Provide the [X, Y] coordinate of the cell's center where the given text is located.  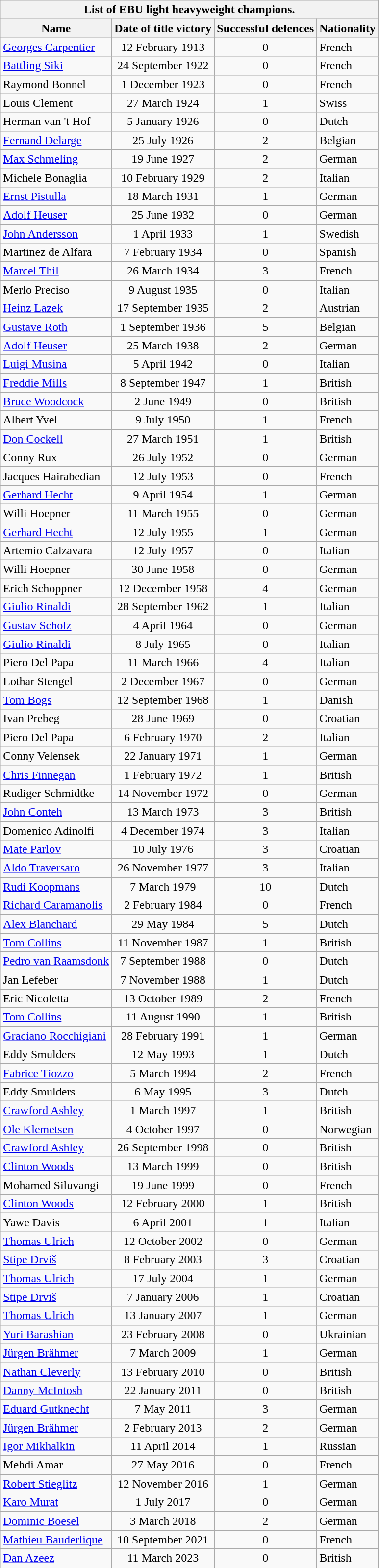
Igor Mikhalkin [56, 1446]
1 March 1997 [163, 1110]
11 April 2014 [163, 1446]
13 March 1999 [163, 1167]
Rudiger Schmidtke [56, 793]
6 February 1970 [163, 737]
25 June 1932 [163, 215]
4 October 1997 [163, 1129]
10 July 1976 [163, 849]
17 July 2004 [163, 1278]
Jacques Hairabedian [56, 476]
Jan Lefeber [56, 980]
9 July 1950 [163, 420]
4 April 1964 [163, 625]
Merlo Preciso [56, 290]
Norwegian [348, 1129]
12 November 2016 [163, 1484]
Max Schmeling [56, 159]
7 January 2006 [163, 1297]
Yuri Barashian [56, 1334]
Bruce Woodcock [56, 401]
Eduard Gutknecht [56, 1409]
7 February 1934 [163, 252]
9 April 1954 [163, 495]
8 September 1947 [163, 383]
Swedish [348, 234]
Swiss [348, 103]
7 September 1988 [163, 961]
Conny Velensek [56, 756]
23 February 2008 [163, 1334]
Artemio Calzavara [56, 551]
26 September 1998 [163, 1148]
27 March 1924 [163, 103]
Alex Blanchard [56, 924]
Lothar Stengel [56, 681]
Robert Stieglitz [56, 1484]
13 February 2010 [163, 1371]
12 February 1913 [163, 47]
2 February 2013 [163, 1428]
John Andersson [56, 234]
1 April 1933 [163, 234]
Don Cockell [56, 439]
Martinez de Alfara [56, 252]
7 March 1979 [163, 887]
11 November 1987 [163, 943]
10 February 1929 [163, 177]
Danish [348, 700]
Dan Azeez [56, 1558]
25 July 1926 [163, 140]
29 May 1984 [163, 924]
26 July 1952 [163, 457]
1 February 1972 [163, 774]
Ernst Pistulla [56, 196]
Louis Clement [56, 103]
7 November 1988 [163, 980]
2 December 1967 [163, 681]
27 March 1951 [163, 439]
Nationality [348, 28]
Richard Caramanolis [56, 905]
19 June 1927 [163, 159]
1 December 1923 [163, 84]
28 September 1962 [163, 607]
22 January 1971 [163, 756]
12 December 1958 [163, 588]
3 March 2018 [163, 1521]
Successful defences [266, 28]
8 February 2003 [163, 1260]
Tom Bogs [56, 700]
1 September 1936 [163, 327]
Fernand Delarge [56, 140]
Raymond Bonnel [56, 84]
28 June 1969 [163, 719]
26 November 1977 [163, 868]
Gustave Roth [56, 327]
4 December 1974 [163, 831]
Marcel Thil [56, 271]
25 March 1938 [163, 346]
27 May 2016 [163, 1465]
10 September 2021 [163, 1540]
Ole Klemetsen [56, 1129]
Ukrainian [348, 1334]
Conny Rux [56, 457]
22 January 2011 [163, 1390]
Eric Nicoletta [56, 998]
Yawe Davis [56, 1222]
5 April 1942 [163, 364]
5 March 1994 [163, 1073]
Mate Parlov [56, 849]
List of EBU light heavyweight champions. [189, 10]
Albert Yvel [56, 420]
7 May 2011 [163, 1409]
17 September 1935 [163, 308]
Mathieu Bauderlique [56, 1540]
13 January 2007 [163, 1316]
12 July 1953 [163, 476]
Herman van 't Hof [56, 122]
Battling Siki [56, 66]
Austrian [348, 308]
13 October 1989 [163, 998]
13 March 1973 [163, 812]
Chris Finnegan [56, 774]
11 March 2023 [163, 1558]
Erich Schoppner [56, 588]
12 July 1955 [163, 532]
2 February 1984 [163, 905]
11 August 1990 [163, 1017]
Dominic Boesel [56, 1521]
Ivan Prebeg [56, 719]
6 May 1995 [163, 1092]
24 September 1922 [163, 66]
Pedro van Raamsdonk [56, 961]
11 March 1955 [163, 513]
5 January 1926 [163, 122]
12 May 1993 [163, 1054]
14 November 1972 [163, 793]
12 October 2002 [163, 1241]
Fabrice Tiozzo [56, 1073]
30 June 1958 [163, 570]
2 June 1949 [163, 401]
Mehdi Amar [56, 1465]
Spanish [348, 252]
10 [266, 887]
12 July 1957 [163, 551]
8 July 1965 [163, 644]
19 June 1999 [163, 1185]
9 August 1935 [163, 290]
Heinz Lazek [56, 308]
Name [56, 28]
12 September 1968 [163, 700]
1 July 2017 [163, 1502]
28 February 1991 [163, 1036]
12 February 2000 [163, 1204]
Graciano Rocchigiani [56, 1036]
Freddie Mills [56, 383]
18 March 1931 [163, 196]
Rudi Koopmans [56, 887]
Date of title victory [163, 28]
Russian [348, 1446]
Michele Bonaglia [56, 177]
Danny McIntosh [56, 1390]
Domenico Adinolfi [56, 831]
Georges Carpentier [56, 47]
Karo Murat [56, 1502]
John Conteh [56, 812]
6 April 2001 [163, 1222]
Gustav Scholz [56, 625]
Mohamed Siluvangi [56, 1185]
Luigi Musina [56, 364]
Nathan Cleverly [56, 1371]
Aldo Traversaro [56, 868]
7 March 2009 [163, 1353]
11 March 1966 [163, 663]
26 March 1934 [163, 271]
